Extract the [X, Y] coordinate from the center of the cell holding the provided text.  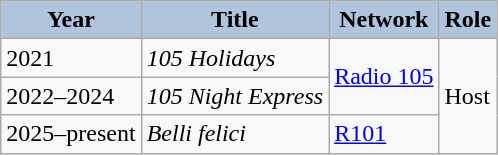
Host [468, 96]
Year [71, 20]
R101 [384, 134]
2022–2024 [71, 96]
Network [384, 20]
Title [235, 20]
105 Night Express [235, 96]
Radio 105 [384, 77]
Role [468, 20]
105 Holidays [235, 58]
2025–present [71, 134]
Belli felici [235, 134]
2021 [71, 58]
